Return (X, Y) of the center of cell containing provided text 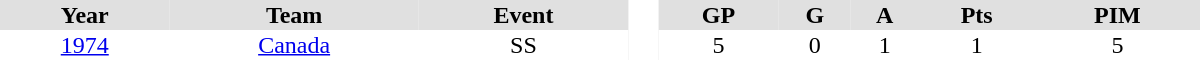
1974 (85, 45)
Year (85, 15)
Team (294, 15)
G (815, 15)
0 (815, 45)
SS (524, 45)
A (885, 15)
PIM (1118, 15)
Pts (976, 15)
Event (524, 15)
GP (718, 15)
Canada (294, 45)
